Scan for the cell matching the given text and deliver its (x, y) coordinate at center. 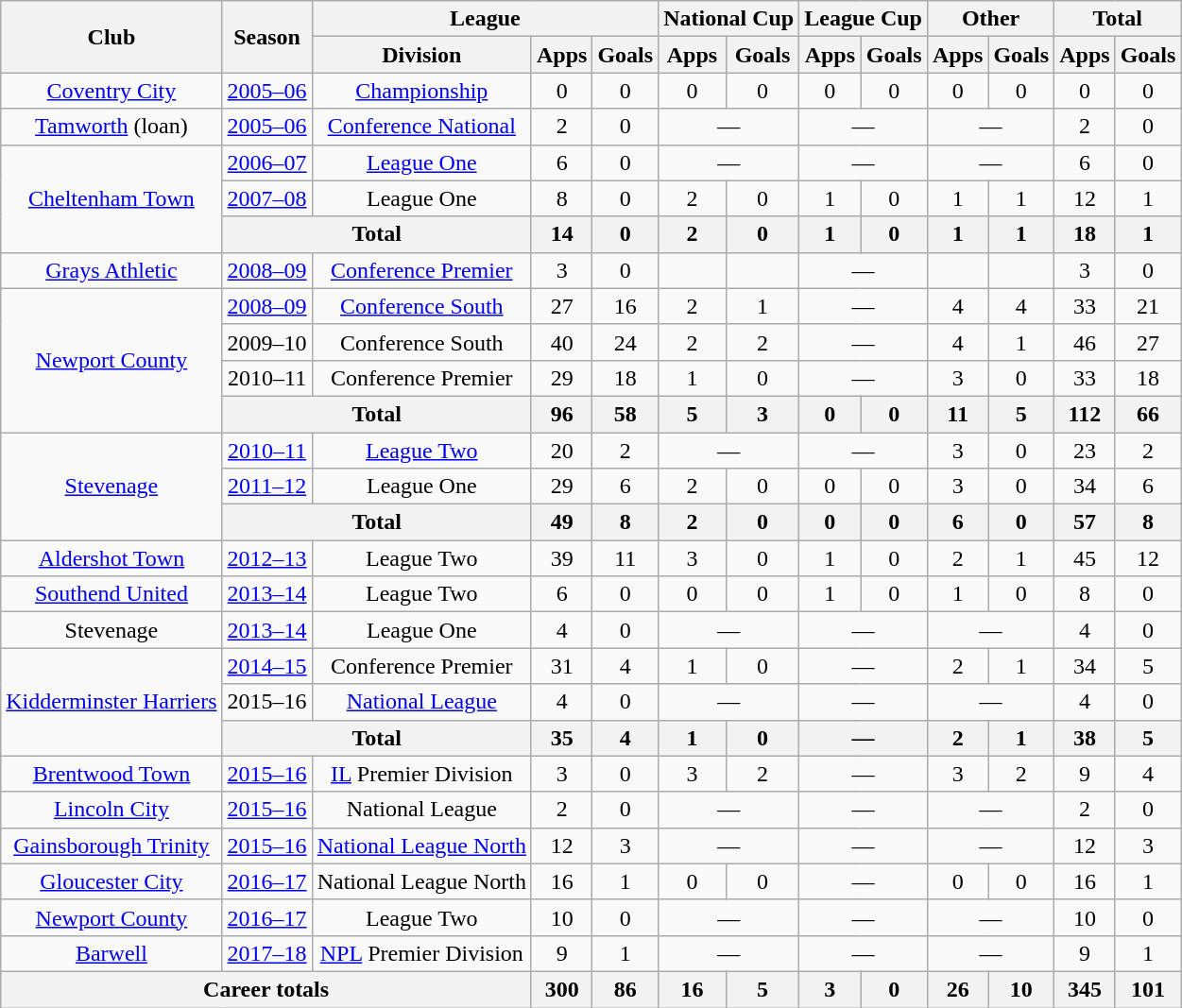
Division (421, 55)
31 (561, 666)
National Cup (729, 19)
46 (1085, 342)
345 (1085, 989)
35 (561, 738)
Brentwood Town (111, 774)
Career totals (266, 989)
66 (1148, 414)
Other (990, 19)
112 (1085, 414)
2007–08 (266, 198)
Gainsborough Trinity (111, 846)
2006–07 (266, 162)
45 (1085, 558)
League Cup (864, 19)
League (485, 19)
2017–18 (266, 953)
Grays Athletic (111, 270)
Barwell (111, 953)
Cheltenham Town (111, 198)
2011–12 (266, 487)
23 (1085, 451)
101 (1148, 989)
2014–15 (266, 666)
26 (957, 989)
NPL Premier Division (421, 953)
Tamworth (loan) (111, 127)
Lincoln City (111, 810)
21 (1148, 306)
57 (1085, 522)
96 (561, 414)
Club (111, 37)
24 (625, 342)
20 (561, 451)
Conference National (421, 127)
2012–13 (266, 558)
14 (561, 234)
Gloucester City (111, 881)
Southend United (111, 594)
IL Premier Division (421, 774)
39 (561, 558)
Coventry City (111, 91)
Aldershot Town (111, 558)
Kidderminster Harriers (111, 702)
Championship (421, 91)
58 (625, 414)
38 (1085, 738)
Season (266, 37)
40 (561, 342)
86 (625, 989)
49 (561, 522)
300 (561, 989)
2009–10 (266, 342)
